Provide the [x, y] coordinate of the cell's center where the given text is located.  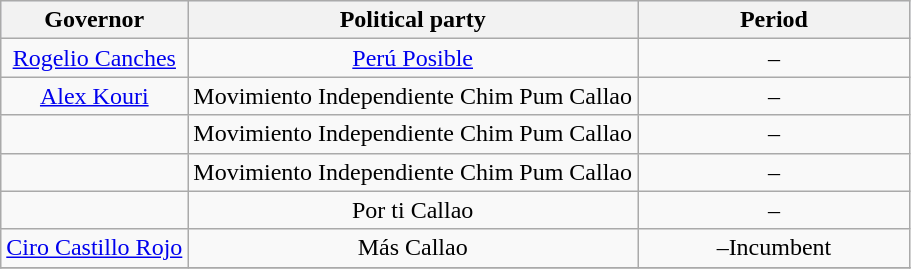
Alex Kouri [94, 96]
Governor [94, 20]
Period [774, 20]
Por ti Callao [413, 210]
Political party [413, 20]
Rogelio Canches [94, 58]
Más Callao [413, 248]
–Incumbent [774, 248]
Ciro Castillo Rojo [94, 248]
Perú Posible [413, 58]
